From the cell containing the given text, extract its center point as [X, Y] coordinate. 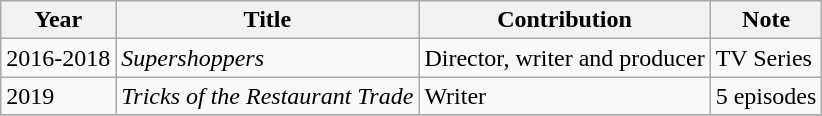
Note [766, 20]
Title [268, 20]
Writer [564, 96]
5 episodes [766, 96]
Supershoppers [268, 58]
Year [58, 20]
Contribution [564, 20]
TV Series [766, 58]
2016-2018 [58, 58]
Director, writer and producer [564, 58]
Tricks of the Restaurant Trade [268, 96]
2019 [58, 96]
